Find where the given text appears and provide that cell's center as [x, y] coordinate. 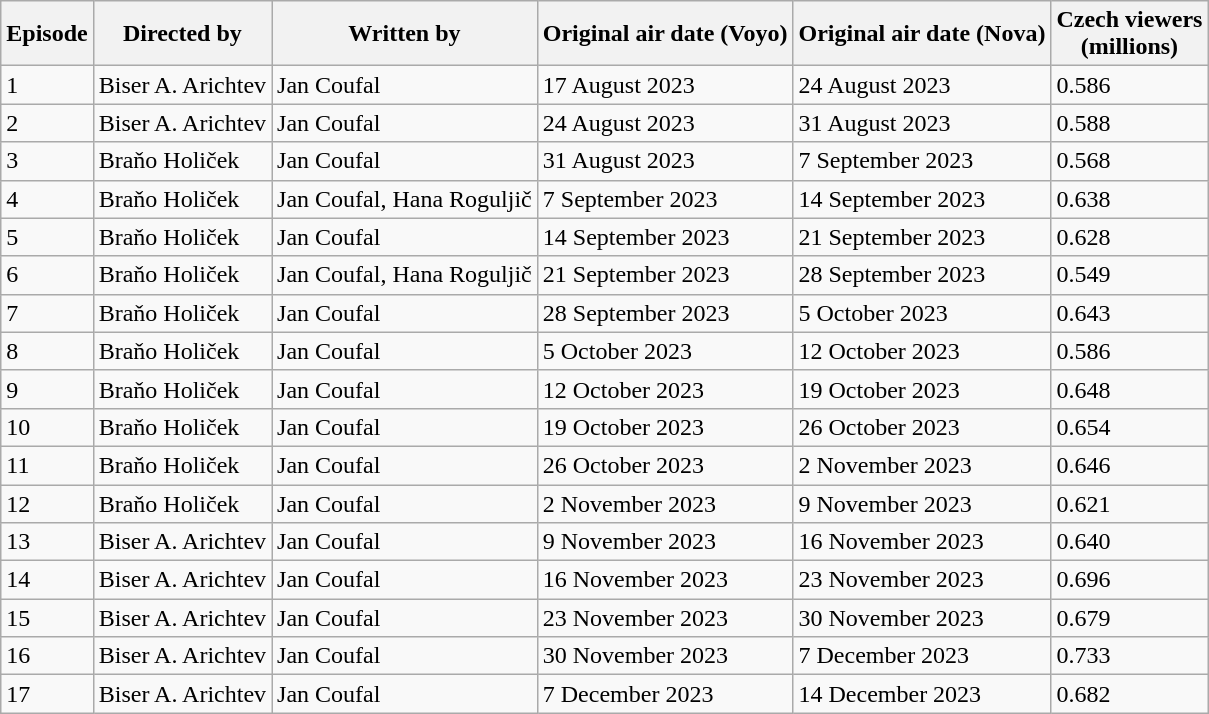
14 December 2023 [922, 694]
13 [47, 542]
10 [47, 427]
12 [47, 503]
17 [47, 694]
6 [47, 275]
0.646 [1130, 465]
0.643 [1130, 313]
0.682 [1130, 694]
Episode [47, 34]
Original air date (Voyo) [665, 34]
0.648 [1130, 389]
Czech viewers(millions) [1130, 34]
0.696 [1130, 580]
11 [47, 465]
0.638 [1130, 199]
Original air date (Nova) [922, 34]
8 [47, 351]
15 [47, 618]
0.568 [1130, 161]
0.640 [1130, 542]
9 [47, 389]
0.733 [1130, 656]
5 [47, 237]
3 [47, 161]
Written by [405, 34]
2 [47, 123]
16 [47, 656]
0.679 [1130, 618]
17 August 2023 [665, 85]
0.654 [1130, 427]
Directed by [182, 34]
0.628 [1130, 237]
4 [47, 199]
1 [47, 85]
0.621 [1130, 503]
14 [47, 580]
7 [47, 313]
0.588 [1130, 123]
0.549 [1130, 275]
